Capture the cell that displays the provided text and extract its (X, Y) central coordinate. 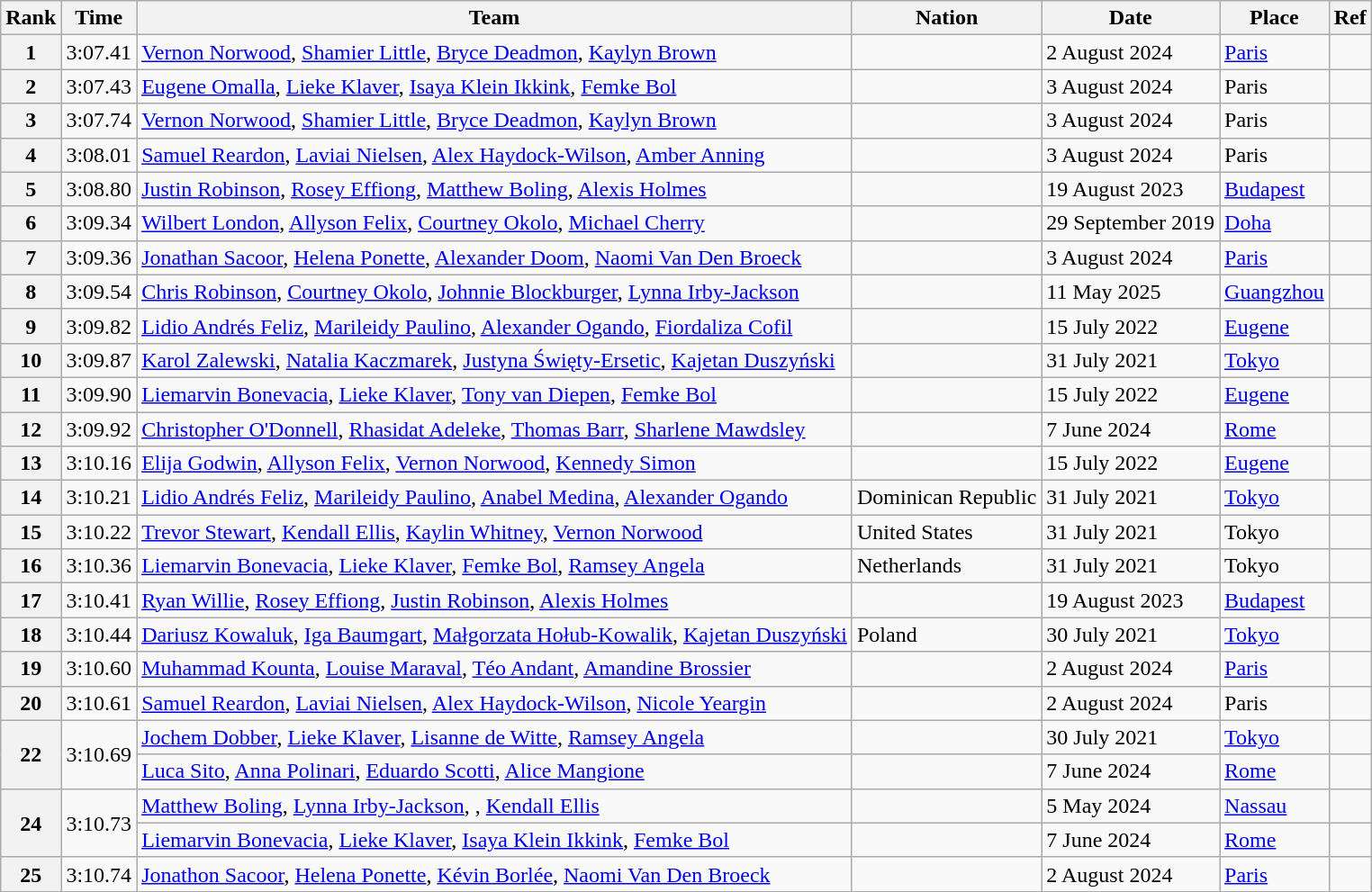
7 (31, 257)
Liemarvin Bonevacia, Lieke Klaver, Tony van Diepen, Femke Bol (495, 394)
3:10.22 (99, 532)
Poland (946, 635)
Samuel Reardon, Laviai Nielsen, Alex Haydock-Wilson, Amber Anning (495, 155)
14 (31, 498)
22 (31, 754)
3:10.16 (99, 464)
Place (1275, 18)
3:10.74 (99, 874)
3:07.74 (99, 121)
Date (1131, 18)
3:07.41 (99, 52)
Team (495, 18)
Elija Godwin, Allyson Felix, Vernon Norwood, Kennedy Simon (495, 464)
Lidio Andrés Feliz, Marileidy Paulino, Anabel Medina, Alexander Ogando (495, 498)
Justin Robinson, Rosey Effiong, Matthew Boling, Alexis Holmes (495, 189)
Eugene Omalla, Lieke Klaver, Isaya Klein Ikkink, Femke Bol (495, 86)
Christopher O'Donnell, Rhasidat Adeleke, Thomas Barr, Sharlene Mawdsley (495, 429)
5 (31, 189)
4 (31, 155)
3 (31, 121)
8 (31, 292)
5 May 2024 (1131, 806)
10 (31, 360)
Netherlands (946, 566)
3:10.69 (99, 754)
Liemarvin Bonevacia, Lieke Klaver, Femke Bol, Ramsey Angela (495, 566)
Guangzhou (1275, 292)
19 (31, 669)
3:10.41 (99, 600)
Nassau (1275, 806)
Karol Zalewski, Natalia Kaczmarek, Justyna Święty-Ersetic, Kajetan Duszyński (495, 360)
2 (31, 86)
3:10.36 (99, 566)
Jochem Dobber, Lieke Klaver, Lisanne de Witte, Ramsey Angela (495, 737)
Doha (1275, 223)
3:09.87 (99, 360)
11 (31, 394)
3:09.82 (99, 326)
3:08.80 (99, 189)
11 May 2025 (1131, 292)
Time (99, 18)
Ryan Willie, Rosey Effiong, Justin Robinson, Alexis Holmes (495, 600)
3:09.92 (99, 429)
16 (31, 566)
29 September 2019 (1131, 223)
13 (31, 464)
3:09.36 (99, 257)
24 (31, 823)
9 (31, 326)
Matthew Boling, Lynna Irby-Jackson, , Kendall Ellis (495, 806)
25 (31, 874)
3:10.44 (99, 635)
Dariusz Kowaluk, Iga Baumgart, Małgorzata Hołub-Kowalik, Kajetan Duszyński (495, 635)
Chris Robinson, Courtney Okolo, Johnnie Blockburger, Lynna Irby-Jackson (495, 292)
Rank (31, 18)
20 (31, 703)
3:10.61 (99, 703)
12 (31, 429)
Liemarvin Bonevacia, Lieke Klaver, Isaya Klein Ikkink, Femke Bol (495, 840)
Ref (1350, 18)
United States (946, 532)
3:10.21 (99, 498)
17 (31, 600)
3:07.43 (99, 86)
Lidio Andrés Feliz, Marileidy Paulino, Alexander Ogando, Fiordaliza Cofil (495, 326)
3:09.34 (99, 223)
3:10.73 (99, 823)
3:08.01 (99, 155)
Samuel Reardon, Laviai Nielsen, Alex Haydock-Wilson, Nicole Yeargin (495, 703)
15 (31, 532)
6 (31, 223)
3:10.60 (99, 669)
1 (31, 52)
18 (31, 635)
Dominican Republic (946, 498)
Wilbert London, Allyson Felix, Courtney Okolo, Michael Cherry (495, 223)
Jonathon Sacoor, Helena Ponette, Kévin Borlée, Naomi Van Den Broeck (495, 874)
Jonathan Sacoor, Helena Ponette, Alexander Doom, Naomi Van Den Broeck (495, 257)
Trevor Stewart, Kendall Ellis, Kaylin Whitney, Vernon Norwood (495, 532)
Muhammad Kounta, Louise Maraval, Téo Andant, Amandine Brossier (495, 669)
3:09.54 (99, 292)
Nation (946, 18)
Luca Sito, Anna Polinari, Eduardo Scotti, Alice Mangione (495, 771)
3:09.90 (99, 394)
